Find where the given text appears and provide that cell's center as (x, y) coordinate. 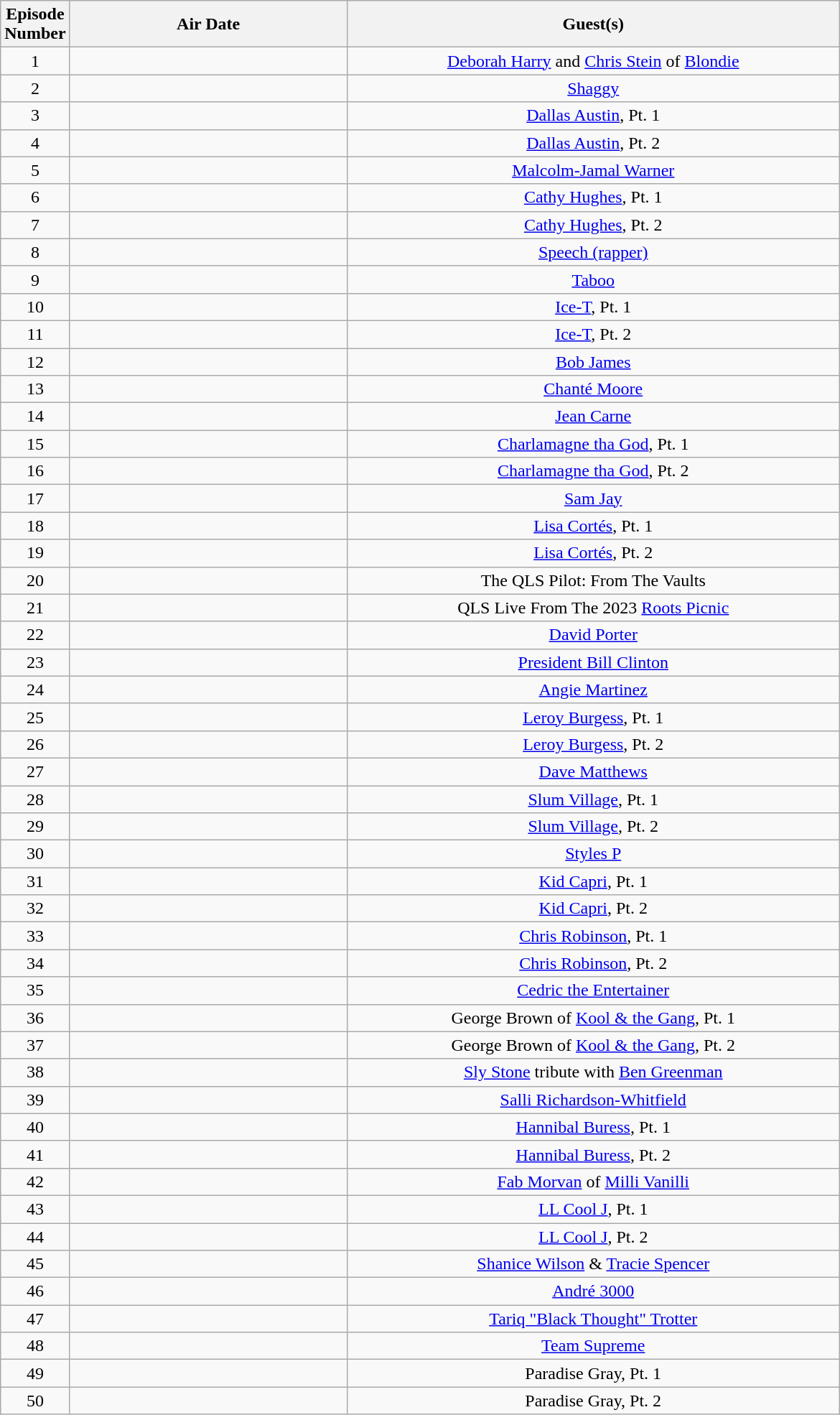
LL Cool J, Pt. 1 (593, 1209)
30 (35, 854)
Leroy Burgess, Pt. 2 (593, 744)
47 (35, 1319)
Chris Robinson, Pt. 1 (593, 936)
Kid Capri, Pt. 2 (593, 909)
23 (35, 662)
31 (35, 881)
46 (35, 1291)
50 (35, 1401)
Salli Richardson-Whitfield (593, 1100)
39 (35, 1100)
Ice-T, Pt. 2 (593, 334)
Sly Stone tribute with Ben Greenman (593, 1072)
18 (35, 526)
6 (35, 198)
29 (35, 827)
Shanice Wilson & Tracie Spencer (593, 1264)
17 (35, 498)
Angie Martinez (593, 690)
André 3000 (593, 1291)
49 (35, 1373)
Bob James (593, 361)
41 (35, 1154)
Dave Matthews (593, 771)
Styles P (593, 854)
Lisa Cortés, Pt. 1 (593, 526)
21 (35, 608)
10 (35, 307)
Jean Carne (593, 417)
5 (35, 170)
Fab Morvan of Milli Vanilli (593, 1182)
Guest(s) (593, 24)
12 (35, 361)
Speech (rapper) (593, 252)
2 (35, 88)
Charlamagne tha God, Pt. 2 (593, 471)
Ice-T, Pt. 1 (593, 307)
Slum Village, Pt. 2 (593, 827)
37 (35, 1045)
48 (35, 1346)
35 (35, 990)
42 (35, 1182)
QLS Live From The 2023 Roots Picnic (593, 608)
8 (35, 252)
Deborah Harry and Chris Stein of Blondie (593, 61)
George Brown of Kool & the Gang, Pt. 1 (593, 1018)
34 (35, 963)
Paradise Gray, Pt. 2 (593, 1401)
36 (35, 1018)
Team Supreme (593, 1346)
40 (35, 1127)
14 (35, 417)
45 (35, 1264)
15 (35, 444)
Chanté Moore (593, 389)
Cedric the Entertainer (593, 990)
Kid Capri, Pt. 1 (593, 881)
27 (35, 771)
43 (35, 1209)
9 (35, 279)
Leroy Burgess, Pt. 1 (593, 717)
44 (35, 1236)
Lisa Cortés, Pt. 2 (593, 553)
24 (35, 690)
The QLS Pilot: From The Vaults (593, 580)
20 (35, 580)
Slum Village, Pt. 1 (593, 799)
George Brown of Kool & the Gang, Pt. 2 (593, 1045)
Cathy Hughes, Pt. 2 (593, 225)
Dallas Austin, Pt. 2 (593, 143)
1 (35, 61)
David Porter (593, 635)
38 (35, 1072)
Malcolm-Jamal Warner (593, 170)
3 (35, 116)
LL Cool J, Pt. 2 (593, 1236)
Episode Number (35, 24)
President Bill Clinton (593, 662)
Charlamagne tha God, Pt. 1 (593, 444)
Shaggy (593, 88)
Hannibal Buress, Pt. 1 (593, 1127)
Taboo (593, 279)
Tariq "Black Thought" Trotter (593, 1319)
16 (35, 471)
Hannibal Buress, Pt. 2 (593, 1154)
Cathy Hughes, Pt. 1 (593, 198)
Dallas Austin, Pt. 1 (593, 116)
28 (35, 799)
4 (35, 143)
33 (35, 936)
22 (35, 635)
7 (35, 225)
Air Date (208, 24)
32 (35, 909)
Sam Jay (593, 498)
11 (35, 334)
26 (35, 744)
13 (35, 389)
19 (35, 553)
Paradise Gray, Pt. 1 (593, 1373)
Chris Robinson, Pt. 2 (593, 963)
25 (35, 717)
